Return [x, y] of the center of cell containing provided text 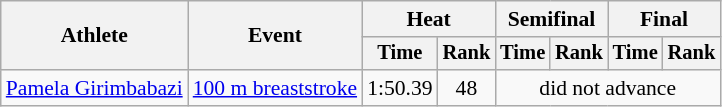
Event [275, 36]
Final [664, 19]
Semifinal [551, 19]
Athlete [94, 36]
Pamela Girimbabazi [94, 88]
Heat [428, 19]
did not advance [608, 88]
100 m breaststroke [275, 88]
1:50.39 [400, 88]
48 [467, 88]
